From the cell containing the given text, extract its center point as (X, Y) coordinate. 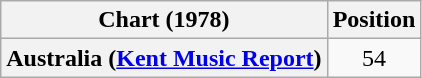
Chart (1978) (164, 20)
54 (374, 58)
Australia (Kent Music Report) (164, 58)
Position (374, 20)
